Provide the (X, Y) coordinate of the cell's center where the given text is located.  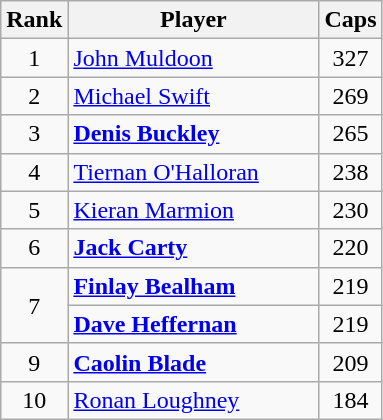
6 (34, 248)
Ronan Loughney (194, 400)
Rank (34, 20)
5 (34, 210)
Dave Heffernan (194, 324)
184 (350, 400)
John Muldoon (194, 58)
230 (350, 210)
Michael Swift (194, 96)
4 (34, 172)
Caolin Blade (194, 362)
220 (350, 248)
238 (350, 172)
7 (34, 305)
Jack Carty (194, 248)
Denis Buckley (194, 134)
2 (34, 96)
Caps (350, 20)
Kieran Marmion (194, 210)
265 (350, 134)
Tiernan O'Halloran (194, 172)
209 (350, 362)
Finlay Bealham (194, 286)
10 (34, 400)
3 (34, 134)
269 (350, 96)
327 (350, 58)
Player (194, 20)
9 (34, 362)
1 (34, 58)
